Pinpoint the cell where the given text exists, returning its [x, y] midpoint coordinate. 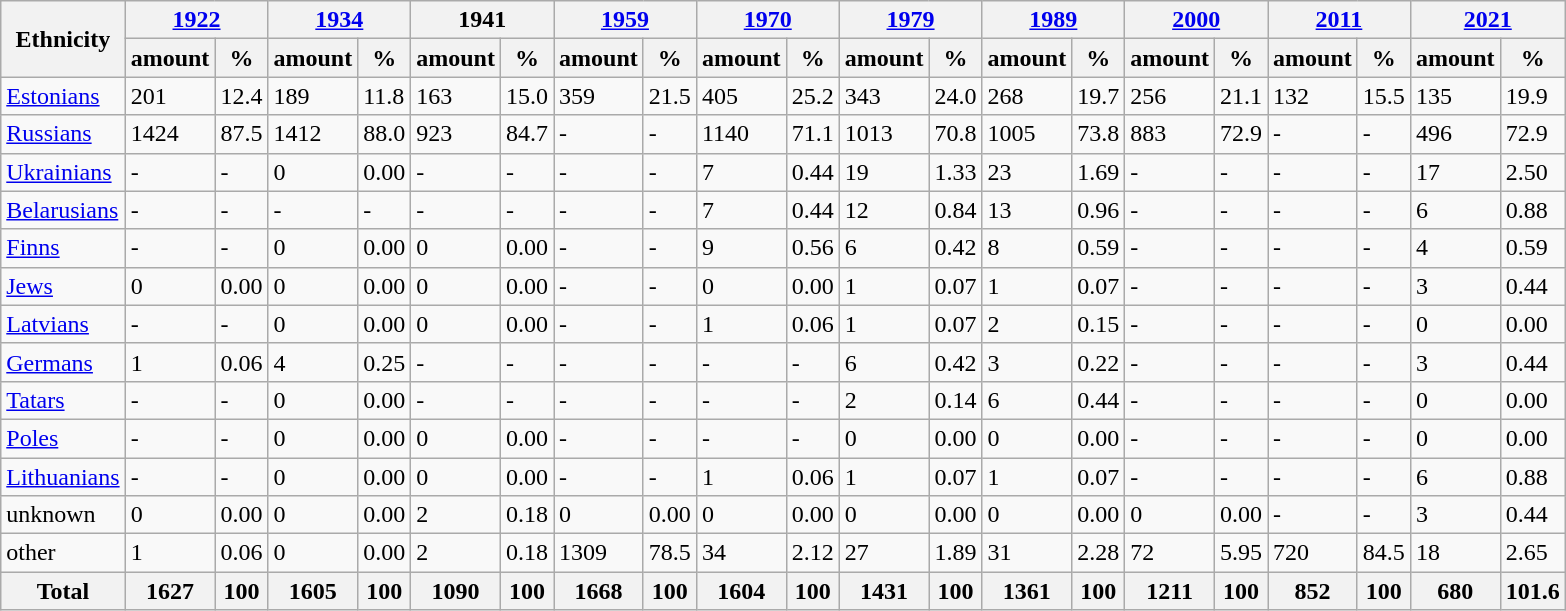
Russians [63, 134]
Poles [63, 438]
256 [1170, 96]
87.5 [242, 134]
Germans [63, 362]
1605 [313, 591]
Belarusians [63, 210]
189 [313, 96]
1431 [884, 591]
12.4 [242, 96]
1941 [482, 20]
19 [884, 172]
27 [884, 553]
Tatars [63, 400]
135 [1455, 96]
Latvians [63, 324]
0.84 [956, 210]
34 [741, 553]
Estonians [63, 96]
84.5 [1384, 553]
1140 [741, 134]
2.50 [1532, 172]
Jews [63, 286]
343 [884, 96]
15.5 [1384, 96]
unknown [63, 515]
21.1 [1242, 96]
71.1 [812, 134]
0.96 [1098, 210]
2.28 [1098, 553]
19.9 [1532, 96]
1361 [1027, 591]
496 [1455, 134]
15.0 [526, 96]
1424 [170, 134]
2021 [1488, 20]
31 [1027, 553]
268 [1027, 96]
0.22 [1098, 362]
1412 [313, 134]
1090 [456, 591]
88.0 [384, 134]
883 [1170, 134]
405 [741, 96]
0.14 [956, 400]
101.6 [1532, 591]
132 [1313, 96]
2000 [1196, 20]
1989 [1054, 20]
2.12 [812, 553]
1.33 [956, 172]
1309 [599, 553]
Finns [63, 248]
1604 [741, 591]
2011 [1340, 20]
Total [63, 591]
8 [1027, 248]
359 [599, 96]
680 [1455, 591]
1979 [910, 20]
17 [1455, 172]
12 [884, 210]
0.56 [812, 248]
1627 [170, 591]
18 [1455, 553]
Ukrainians [63, 172]
1668 [599, 591]
852 [1313, 591]
1.89 [956, 553]
25.2 [812, 96]
5.95 [1242, 553]
21.5 [670, 96]
23 [1027, 172]
78.5 [670, 553]
0.25 [384, 362]
720 [1313, 553]
73.8 [1098, 134]
1.69 [1098, 172]
1211 [1170, 591]
Lithuanians [63, 477]
1934 [340, 20]
0.15 [1098, 324]
Ethnicity [63, 39]
2.65 [1532, 553]
1005 [1027, 134]
9 [741, 248]
other [63, 553]
1970 [768, 20]
19.7 [1098, 96]
84.7 [526, 134]
201 [170, 96]
11.8 [384, 96]
72 [1170, 553]
24.0 [956, 96]
923 [456, 134]
163 [456, 96]
1959 [626, 20]
1013 [884, 134]
1922 [196, 20]
13 [1027, 210]
70.8 [956, 134]
